Capture the cell that displays the provided text and extract its (x, y) central coordinate. 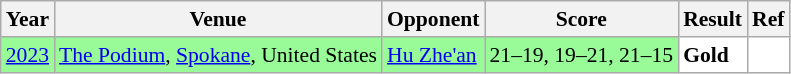
Ref (768, 19)
Score (581, 19)
Opponent (434, 19)
The Podium, Spokane, United States (218, 55)
Venue (218, 19)
2023 (28, 55)
Result (712, 19)
21–19, 19–21, 21–15 (581, 55)
Year (28, 19)
Gold (712, 55)
Hu Zhe'an (434, 55)
